Locate the cell with the specified text and output its [x, y] center coordinate. 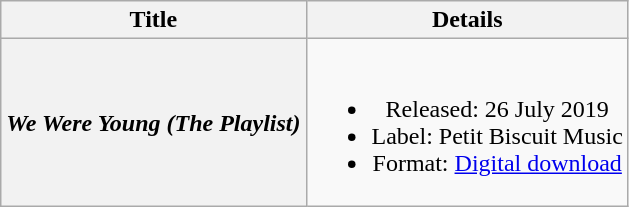
We Were Young (The Playlist) [154, 122]
Details [467, 20]
Title [154, 20]
Released: 26 July 2019Label: Petit Biscuit MusicFormat: Digital download [467, 122]
